Return (X, Y) of the center of cell containing provided text 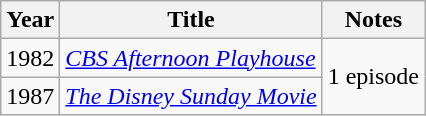
Notes (373, 20)
1982 (30, 58)
The Disney Sunday Movie (191, 96)
1 episode (373, 77)
Title (191, 20)
CBS Afternoon Playhouse (191, 58)
Year (30, 20)
1987 (30, 96)
